Find where the given text appears and provide that cell's center as [x, y] coordinate. 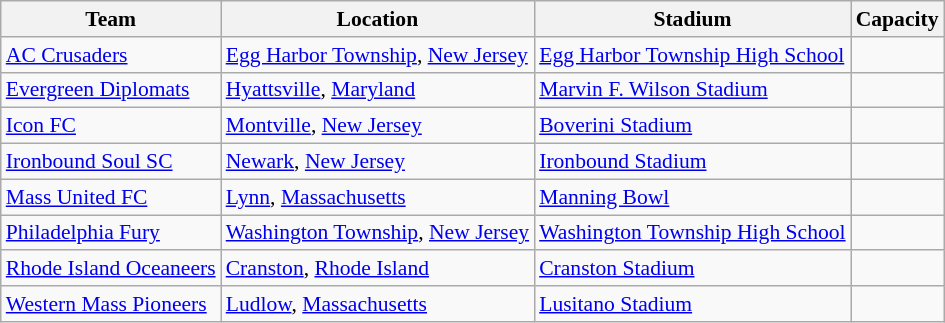
Ludlow, Massachusetts [378, 304]
Hyattsville, Maryland [378, 90]
Philadelphia Fury [111, 233]
Team [111, 19]
Washington Township, New Jersey [378, 233]
Lusitano Stadium [692, 304]
Capacity [898, 19]
Location [378, 19]
Manning Bowl [692, 197]
Evergreen Diplomats [111, 90]
Washington Township High School [692, 233]
Stadium [692, 19]
Ironbound Stadium [692, 162]
Icon FC [111, 126]
Newark, New Jersey [378, 162]
Montville, New Jersey [378, 126]
Mass United FC [111, 197]
Lynn, Massachusetts [378, 197]
Cranston, Rhode Island [378, 269]
Ironbound Soul SC [111, 162]
Egg Harbor Township High School [692, 55]
Marvin F. Wilson Stadium [692, 90]
Rhode Island Oceaneers [111, 269]
Cranston Stadium [692, 269]
Egg Harbor Township, New Jersey [378, 55]
Boverini Stadium [692, 126]
AC Crusaders [111, 55]
Western Mass Pioneers [111, 304]
